For the text-containing cell, return its midpoint in [X, Y] coordinate format. 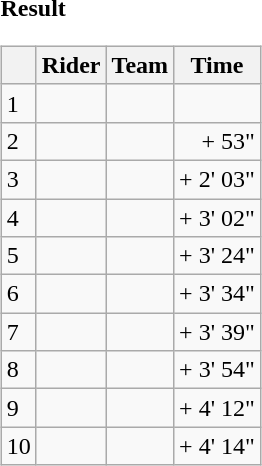
5 [18, 256]
10 [18, 446]
6 [18, 294]
Time [218, 65]
7 [18, 332]
+ 3' 02" [218, 217]
2 [18, 141]
1 [18, 103]
9 [18, 408]
3 [18, 179]
+ 3' 39" [218, 332]
8 [18, 370]
+ 2' 03" [218, 179]
Rider [71, 65]
+ 3' 54" [218, 370]
+ 3' 34" [218, 294]
+ 3' 24" [218, 256]
Team [140, 65]
+ 4' 14" [218, 446]
+ 53" [218, 141]
4 [18, 217]
+ 4' 12" [218, 408]
